Capture the cell that displays the provided text and extract its [x, y] central coordinate. 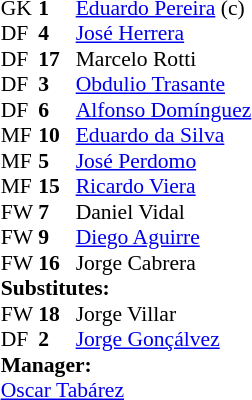
Diego Aguirre [164, 237]
16 [57, 263]
Substitutes: [126, 289]
Jorge Cabrera [164, 263]
18 [57, 314]
José Herrera [164, 33]
Ricardo Viera [164, 187]
Marcelo Rotti [164, 59]
3 [57, 85]
15 [57, 187]
Alfonso Domínguez [164, 110]
4 [57, 33]
Eduardo da Silva [164, 135]
6 [57, 110]
9 [57, 237]
5 [57, 161]
7 [57, 212]
Jorge Villar [164, 314]
Jorge Gonçálvez [164, 339]
2 [57, 339]
Manager: [126, 365]
10 [57, 135]
17 [57, 59]
Obdulio Trasante [164, 85]
Daniel Vidal [164, 212]
José Perdomo [164, 161]
